Identify which cell holds the provided text, then report its (X, Y) central coordinate. 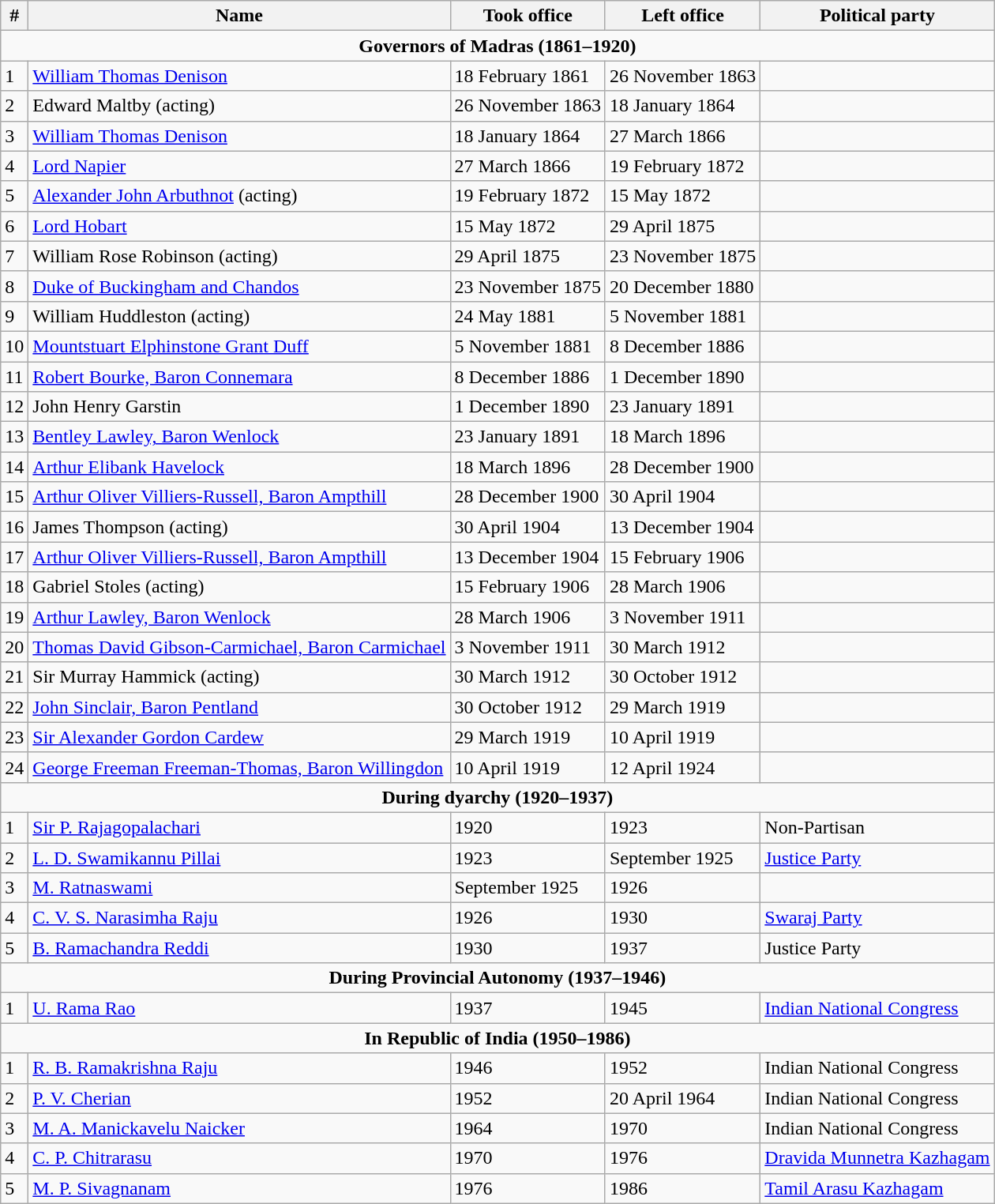
20 (14, 647)
15 (14, 497)
1986 (682, 1188)
10 (14, 346)
R. B. Ramakrishna Raju (239, 1068)
24 (14, 767)
Lord Napier (239, 166)
John Henry Garstin (239, 407)
11 (14, 377)
Robert Bourke, Baron Connemara (239, 377)
20 December 1880 (682, 286)
17 (14, 557)
1945 (682, 1008)
1920 (528, 827)
Gabriel Stoles (acting) (239, 587)
# (14, 16)
Mountstuart Elphinstone Grant Duff (239, 346)
1964 (528, 1128)
Alexander John Arbuthnot (acting) (239, 196)
21 (14, 677)
Arthur Elibank Havelock (239, 467)
24 May 1881 (528, 316)
18 (14, 587)
Sir Alexander Gordon Cardew (239, 737)
C. P. Chitrarasu (239, 1158)
16 (14, 527)
P. V. Cherian (239, 1098)
13 (14, 437)
Duke of Buckingham and Chandos (239, 286)
George Freeman Freeman-Thomas, Baron Willingdon (239, 767)
Sir Murray Hammick (acting) (239, 677)
During Provincial Autonomy (1937–1946) (497, 978)
Name (239, 16)
22 (14, 707)
20 April 1964 (682, 1098)
U. Rama Rao (239, 1008)
7 (14, 256)
Lord Hobart (239, 226)
Took office (528, 16)
Governors of Madras (1861–1920) (497, 46)
18 February 1861 (528, 76)
M. Ratnaswami (239, 888)
M. P. Sivagnanam (239, 1188)
Political party (877, 16)
During dyarchy (1920–1937) (497, 797)
9 (14, 316)
M. A. Manickavelu Naicker (239, 1128)
Left office (682, 16)
Thomas David Gibson-Carmichael, Baron Carmichael (239, 647)
Tamil Arasu Kazhagam (877, 1188)
In Republic of India (1950–1986) (497, 1038)
Dravida Munnetra Kazhagam (877, 1158)
19 (14, 617)
12 April 1924 (682, 767)
William Huddleston (acting) (239, 316)
Non-Partisan (877, 827)
John Sinclair, Baron Pentland (239, 707)
14 (14, 467)
12 (14, 407)
23 (14, 737)
C. V. S. Narasimha Raju (239, 918)
8 (14, 286)
Arthur Lawley, Baron Wenlock (239, 617)
6 (14, 226)
Bentley Lawley, Baron Wenlock (239, 437)
James Thompson (acting) (239, 527)
Swaraj Party (877, 918)
William Rose Robinson (acting) (239, 256)
B. Ramachandra Reddi (239, 948)
Edward Maltby (acting) (239, 106)
L. D. Swamikannu Pillai (239, 857)
1946 (528, 1068)
Sir P. Rajagopalachari (239, 827)
